Scan for the cell matching the given text and deliver its [X, Y] coordinate at center. 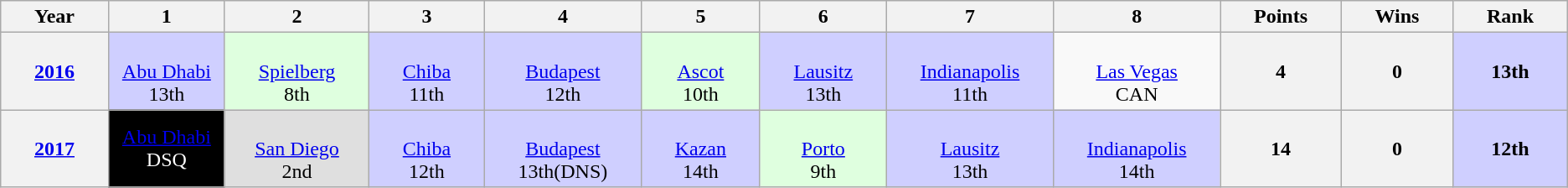
Abu DhabiDSQ [166, 149]
8 [1137, 17]
Indianapolis11th [970, 71]
Budapest12th [563, 71]
Year [55, 17]
Chiba11th [426, 71]
13th [1511, 71]
5 [700, 17]
Las VegasCAN [1137, 71]
Ascot10th [700, 71]
Wins [1397, 17]
3 [426, 17]
Rank [1511, 17]
Spielberg8th [297, 71]
6 [823, 17]
2 [297, 17]
Indianapolis14th [1137, 149]
12th [1511, 149]
Points [1282, 17]
San Diego2nd [297, 149]
Budapest13th(DNS) [563, 149]
Porto9th [823, 149]
Abu Dhabi13th [166, 71]
7 [970, 17]
Chiba12th [426, 149]
14 [1282, 149]
2016 [55, 71]
1 [166, 17]
Kazan14th [700, 149]
2017 [55, 149]
